Output the [X, Y] coordinate of the center of the cell containing the given text.  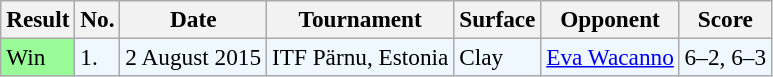
Tournament [360, 19]
Clay [498, 57]
Win [38, 57]
2 August 2015 [194, 57]
Eva Wacanno [610, 57]
Surface [498, 19]
No. [98, 19]
1. [98, 57]
Score [725, 19]
6–2, 6–3 [725, 57]
Date [194, 19]
Result [38, 19]
ITF Pärnu, Estonia [360, 57]
Opponent [610, 19]
